Capture the cell that displays the provided text and extract its [x, y] central coordinate. 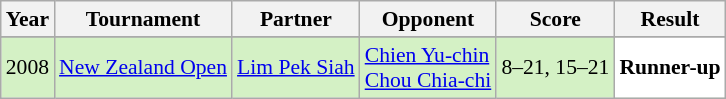
Lim Pek Siah [296, 68]
Year [28, 19]
Chien Yu-chin Chou Chia-chi [428, 68]
8–21, 15–21 [555, 68]
Partner [296, 19]
New Zealand Open [143, 68]
Tournament [143, 19]
Opponent [428, 19]
2008 [28, 68]
Score [555, 19]
Result [670, 19]
Runner-up [670, 68]
